Capture the cell that displays the provided text and extract its [x, y] central coordinate. 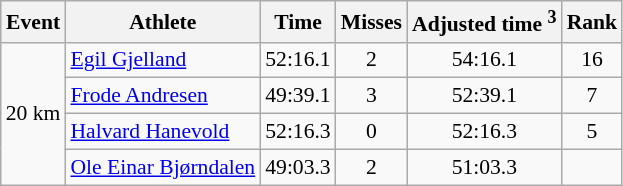
16 [592, 60]
49:03.3 [298, 167]
20 km [34, 113]
Event [34, 22]
54:16.1 [484, 60]
7 [592, 96]
3 [372, 96]
Misses [372, 22]
Time [298, 22]
Ole Einar Bjørndalen [162, 167]
Egil Gjelland [162, 60]
Athlete [162, 22]
51:03.3 [484, 167]
49:39.1 [298, 96]
52:16.1 [298, 60]
Frode Andresen [162, 96]
0 [372, 132]
Adjusted time 3 [484, 22]
Halvard Hanevold [162, 132]
Rank [592, 22]
5 [592, 132]
52:39.1 [484, 96]
